Capture the cell that displays the provided text and extract its [X, Y] central coordinate. 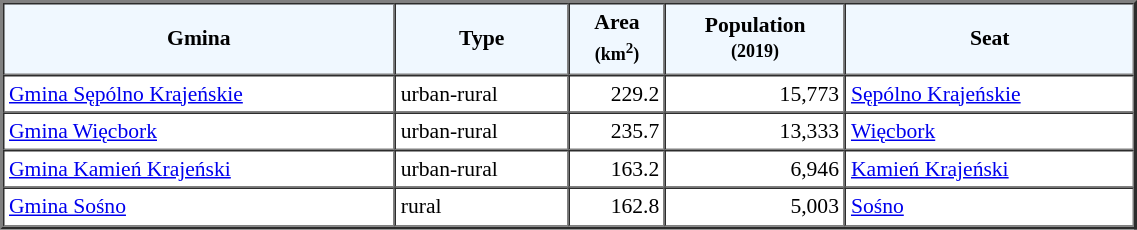
229.2 [618, 93]
Gmina Sępólno Krajeńskie [199, 93]
Type [482, 38]
13,333 [755, 131]
Gmina [199, 38]
Sępólno Krajeńskie [990, 93]
Gmina Więcbork [199, 131]
Więcbork [990, 131]
Kamień Krajeński [990, 169]
Area(km2) [618, 38]
163.2 [618, 169]
235.7 [618, 131]
162.8 [618, 207]
Gmina Kamień Krajeński [199, 169]
rural [482, 207]
Sośno [990, 207]
5,003 [755, 207]
Gmina Sośno [199, 207]
15,773 [755, 93]
Seat [990, 38]
6,946 [755, 169]
Population(2019) [755, 38]
